Find where the given text appears and provide that cell's center as [X, Y] coordinate. 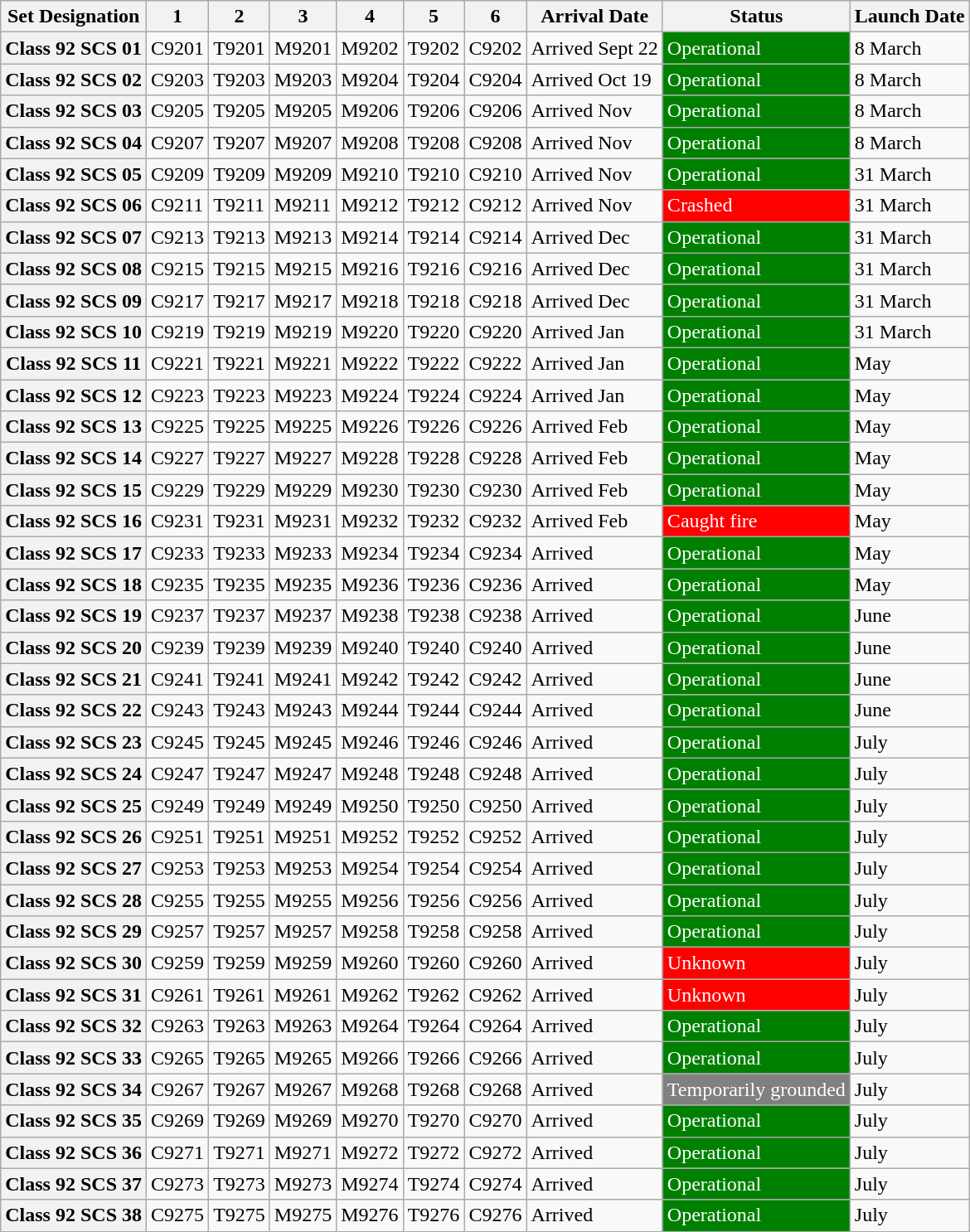
Temporarily grounded [756, 1089]
3 [303, 17]
C9223 [177, 395]
Class 92 SCS 27 [74, 868]
C9266 [496, 1058]
M9250 [370, 805]
C9230 [496, 490]
T9259 [240, 963]
M9207 [303, 143]
Class 92 SCS 06 [74, 206]
M9247 [303, 774]
M9276 [370, 1215]
M9228 [370, 458]
T9273 [240, 1184]
T9202 [434, 48]
M9267 [303, 1089]
M9264 [370, 1026]
M9241 [303, 679]
M9266 [370, 1058]
C9206 [496, 111]
M9269 [303, 1121]
M9268 [370, 1089]
T9236 [434, 584]
C9246 [496, 742]
M9263 [303, 1026]
T9243 [240, 711]
T9214 [434, 237]
C9275 [177, 1215]
T9216 [434, 269]
C9232 [496, 521]
T9205 [240, 111]
M9217 [303, 300]
C9240 [496, 648]
M9251 [303, 837]
C9238 [496, 616]
T9228 [434, 458]
M9242 [370, 679]
T9223 [240, 395]
Class 92 SCS 13 [74, 427]
C9262 [496, 995]
4 [370, 17]
Class 92 SCS 18 [74, 584]
M9259 [303, 963]
C9220 [496, 332]
Crashed [756, 206]
M9249 [303, 805]
T9247 [240, 774]
M9227 [303, 458]
M9262 [370, 995]
T9210 [434, 174]
M9235 [303, 584]
T9246 [434, 742]
M9275 [303, 1215]
C9242 [496, 679]
C9249 [177, 805]
T9237 [240, 616]
M9261 [303, 995]
C9201 [177, 48]
T9266 [434, 1058]
T9221 [240, 363]
Class 92 SCS 14 [74, 458]
T9263 [240, 1026]
M9220 [370, 332]
T9229 [240, 490]
C9202 [496, 48]
C9247 [177, 774]
M9226 [370, 427]
T9256 [434, 900]
Class 92 SCS 15 [74, 490]
Class 92 SCS 36 [74, 1152]
Class 92 SCS 07 [74, 237]
M9239 [303, 648]
M9232 [370, 521]
M9208 [370, 143]
C9231 [177, 521]
T9265 [240, 1058]
M9206 [370, 111]
T9276 [434, 1215]
T9232 [434, 521]
C9253 [177, 868]
C9244 [496, 711]
T9225 [240, 427]
T9212 [434, 206]
Status [756, 17]
M9270 [370, 1121]
Class 92 SCS 11 [74, 363]
T9218 [434, 300]
M9253 [303, 868]
T9209 [240, 174]
M9214 [370, 237]
Class 92 SCS 23 [74, 742]
Class 92 SCS 33 [74, 1058]
C9222 [496, 363]
Class 92 SCS 29 [74, 932]
C9217 [177, 300]
T9235 [240, 584]
M9234 [370, 553]
M9224 [370, 395]
T9250 [434, 805]
M9229 [303, 490]
T9217 [240, 300]
C9258 [496, 932]
Class 92 SCS 34 [74, 1089]
M9204 [370, 80]
T9227 [240, 458]
T9239 [240, 648]
C9228 [496, 458]
T9211 [240, 206]
T9264 [434, 1026]
C9274 [496, 1184]
Class 92 SCS 22 [74, 711]
T9213 [240, 237]
T9233 [240, 553]
M9256 [370, 900]
Class 92 SCS 12 [74, 395]
T9244 [434, 711]
Caught fire [756, 521]
C9221 [177, 363]
Class 92 SCS 31 [74, 995]
C9209 [177, 174]
C9239 [177, 648]
M9202 [370, 48]
T9242 [434, 679]
C9268 [496, 1089]
T9257 [240, 932]
T9249 [240, 805]
M9257 [303, 932]
C9260 [496, 963]
C9226 [496, 427]
M9245 [303, 742]
2 [240, 17]
6 [496, 17]
T9270 [434, 1121]
M9240 [370, 648]
M9244 [370, 711]
T9268 [434, 1089]
T9204 [434, 80]
C9203 [177, 80]
C9204 [496, 80]
Arrival Date [594, 17]
T9274 [434, 1184]
M9210 [370, 174]
C9218 [496, 300]
M9201 [303, 48]
M9218 [370, 300]
T9267 [240, 1089]
C9255 [177, 900]
C9212 [496, 206]
M9222 [370, 363]
Arrived Oct 19 [594, 80]
Class 92 SCS 26 [74, 837]
C9236 [496, 584]
Class 92 SCS 35 [74, 1121]
T9208 [434, 143]
C9237 [177, 616]
Class 92 SCS 03 [74, 111]
T9275 [240, 1215]
M9271 [303, 1152]
C9245 [177, 742]
M9231 [303, 521]
T9206 [434, 111]
Class 92 SCS 09 [74, 300]
M9265 [303, 1058]
C9256 [496, 900]
M9246 [370, 742]
T9238 [434, 616]
C9214 [496, 237]
T9201 [240, 48]
C9227 [177, 458]
M9260 [370, 963]
T9203 [240, 80]
C9264 [496, 1026]
M9273 [303, 1184]
Class 92 SCS 17 [74, 553]
T9251 [240, 837]
Class 92 SCS 20 [74, 648]
M9243 [303, 711]
C9224 [496, 395]
Class 92 SCS 37 [74, 1184]
T9253 [240, 868]
M9212 [370, 206]
Class 92 SCS 21 [74, 679]
C9210 [496, 174]
M9252 [370, 837]
C9267 [177, 1089]
T9230 [434, 490]
T9215 [240, 269]
Class 92 SCS 32 [74, 1026]
T9224 [434, 395]
Class 92 SCS 30 [74, 963]
T9262 [434, 995]
T9255 [240, 900]
T9241 [240, 679]
C9273 [177, 1184]
M9225 [303, 427]
T9271 [240, 1152]
T9245 [240, 742]
M9216 [370, 269]
M9209 [303, 174]
T9226 [434, 427]
C9259 [177, 963]
M9238 [370, 616]
1 [177, 17]
M9237 [303, 616]
M9255 [303, 900]
M9213 [303, 237]
M9272 [370, 1152]
C9276 [496, 1215]
C9263 [177, 1026]
C9241 [177, 679]
C9207 [177, 143]
Class 92 SCS 28 [74, 900]
T9269 [240, 1121]
Class 92 SCS 38 [74, 1215]
Launch Date [909, 17]
M9230 [370, 490]
T9231 [240, 521]
M9221 [303, 363]
M9205 [303, 111]
C9270 [496, 1121]
C9272 [496, 1152]
C9234 [496, 553]
T9219 [240, 332]
C9225 [177, 427]
M9236 [370, 584]
C9254 [496, 868]
M9248 [370, 774]
M9211 [303, 206]
Class 92 SCS 10 [74, 332]
Class 92 SCS 19 [74, 616]
C9248 [496, 774]
T9207 [240, 143]
5 [434, 17]
Class 92 SCS 25 [74, 805]
T9240 [434, 648]
C9271 [177, 1152]
C9215 [177, 269]
M9274 [370, 1184]
C9252 [496, 837]
C9229 [177, 490]
M9233 [303, 553]
T9260 [434, 963]
T9248 [434, 774]
T9254 [434, 868]
C9261 [177, 995]
C9205 [177, 111]
M9215 [303, 269]
C9208 [496, 143]
M9258 [370, 932]
M9219 [303, 332]
M9203 [303, 80]
T9234 [434, 553]
M9223 [303, 395]
T9258 [434, 932]
T9220 [434, 332]
Class 92 SCS 16 [74, 521]
C9211 [177, 206]
T9252 [434, 837]
M9254 [370, 868]
Class 92 SCS 08 [74, 269]
C9257 [177, 932]
T9222 [434, 363]
Class 92 SCS 02 [74, 80]
C9269 [177, 1121]
Set Designation [74, 17]
Class 92 SCS 04 [74, 143]
Class 92 SCS 24 [74, 774]
C9235 [177, 584]
C9251 [177, 837]
Arrived Sept 22 [594, 48]
C9233 [177, 553]
Class 92 SCS 05 [74, 174]
C9219 [177, 332]
Class 92 SCS 01 [74, 48]
C9250 [496, 805]
C9265 [177, 1058]
T9261 [240, 995]
C9243 [177, 711]
T9272 [434, 1152]
C9216 [496, 269]
C9213 [177, 237]
